Provide the (x, y) coordinate of the cell's center where the given text is located.  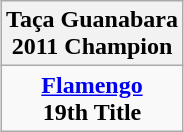
Flamengo19th Title (92, 98)
Taça Guanabara2011 Champion (92, 34)
